Scan for the cell matching the given text and deliver its [X, Y] coordinate at center. 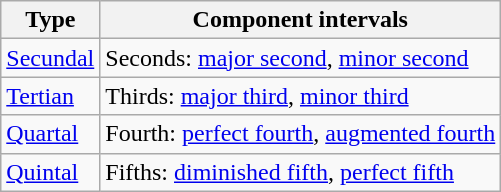
Fifths: diminished fifth, perfect fifth [300, 172]
Type [50, 20]
Quintal [50, 172]
Seconds: major second, minor second [300, 58]
Quartal [50, 134]
Component intervals [300, 20]
Fourth: perfect fourth, augmented fourth [300, 134]
Thirds: major third, minor third [300, 96]
Tertian [50, 96]
Secundal [50, 58]
